Return the (x, y) coordinate for the center point of the cell that contains the specified text.  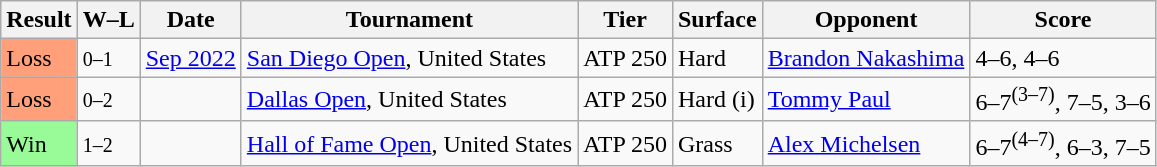
Score (1063, 20)
4–6, 4–6 (1063, 58)
Alex Michelsen (866, 144)
Win (39, 144)
0–1 (108, 58)
Tournament (409, 20)
Grass (717, 144)
Hall of Fame Open, United States (409, 144)
Opponent (866, 20)
Sep 2022 (190, 58)
1–2 (108, 144)
Date (190, 20)
San Diego Open, United States (409, 58)
Result (39, 20)
Brandon Nakashima (866, 58)
Tier (626, 20)
6–7(4–7), 6–3, 7–5 (1063, 144)
Dallas Open, United States (409, 100)
Surface (717, 20)
6–7(3–7), 7–5, 3–6 (1063, 100)
Hard (717, 58)
Hard (i) (717, 100)
Tommy Paul (866, 100)
0–2 (108, 100)
W–L (108, 20)
